Capture the cell that displays the provided text and extract its (x, y) central coordinate. 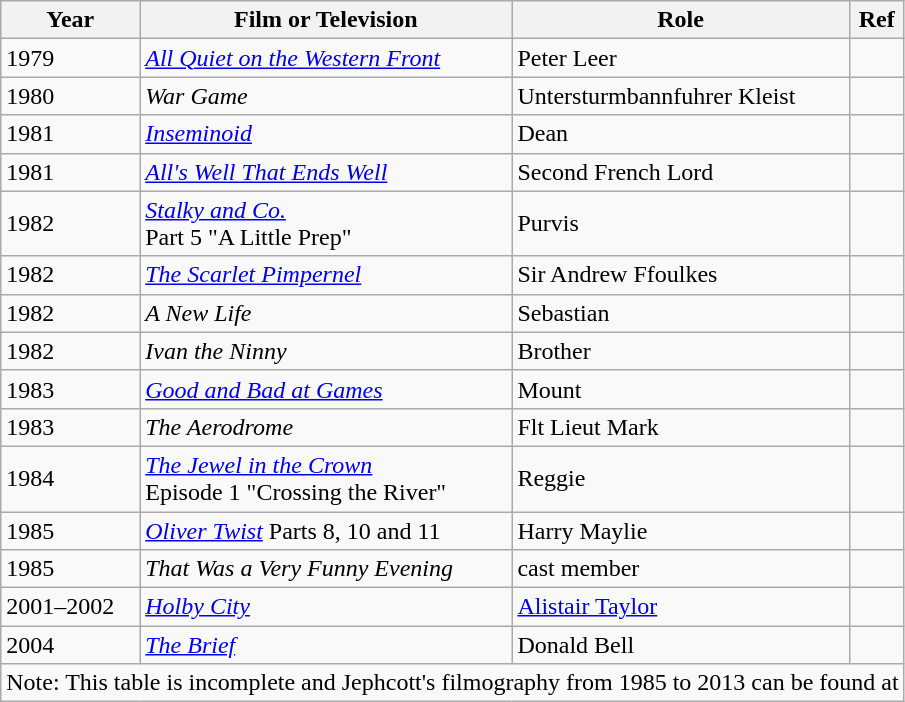
Holby City (326, 607)
Role (680, 20)
Alistair Taylor (680, 607)
The Jewel in the CrownEpisode 1 "Crossing the River" (326, 478)
Donald Bell (680, 645)
Purvis (680, 224)
Inseminoid (326, 134)
Mount (680, 389)
Stalky and Co.Part 5 "A Little Prep" (326, 224)
Brother (680, 351)
Oliver Twist Parts 8, 10 and 11 (326, 531)
2004 (70, 645)
Ivan the Ninny (326, 351)
Good and Bad at Games (326, 389)
Note: This table is incomplete and Jephcott's filmography from 1985 to 2013 can be found at (452, 683)
Sebastian (680, 313)
Harry Maylie (680, 531)
1979 (70, 58)
Dean (680, 134)
Sir Andrew Ffoulkes (680, 275)
cast member (680, 569)
Untersturmbannfuhrer Kleist (680, 96)
Ref (876, 20)
All's Well That Ends Well (326, 172)
1984 (70, 478)
A New Life (326, 313)
Reggie (680, 478)
Flt Lieut Mark (680, 427)
The Aerodrome (326, 427)
1980 (70, 96)
The Brief (326, 645)
Year (70, 20)
2001–2002 (70, 607)
The Scarlet Pimpernel (326, 275)
Second French Lord (680, 172)
Peter Leer (680, 58)
War Game (326, 96)
That Was a Very Funny Evening (326, 569)
All Quiet on the Western Front (326, 58)
Film or Television (326, 20)
